Return the [x, y] coordinate for the center point of the cell that contains the specified text.  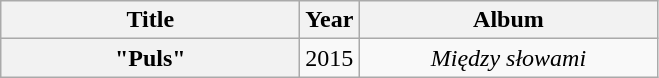
Album [508, 20]
Title [150, 20]
"Puls" [150, 58]
2015 [330, 58]
Między słowami [508, 58]
Year [330, 20]
